Detect which cell encompasses the target text, then output its (x, y) center coordinate. 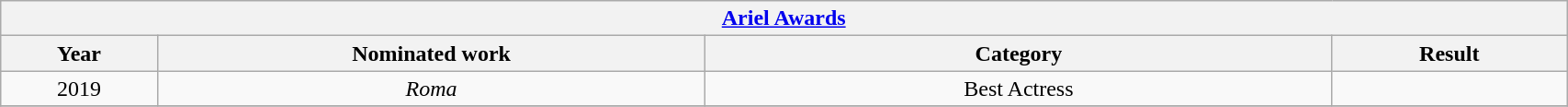
Nominated work (432, 53)
Best Actress (1019, 89)
Year (79, 53)
Category (1019, 53)
2019 (79, 89)
Ariel Awards (784, 18)
Result (1450, 53)
Roma (432, 89)
